Output the (x, y) coordinate of the center of the cell containing the given text.  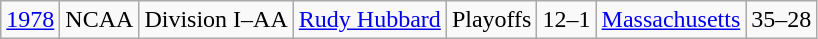
Division I–AA (216, 20)
Playoffs (492, 20)
1978 (30, 20)
35–28 (782, 20)
12–1 (566, 20)
NCAA (100, 20)
Rudy Hubbard (370, 20)
Massachusetts (671, 20)
